Determine the (X, Y) coordinate at the center of the cell enclosing the given text.  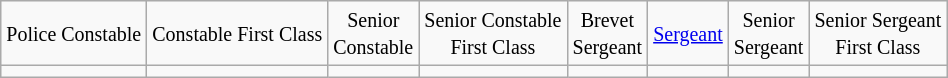
Senior Sergeant First Class (878, 34)
Sergeant (688, 34)
SeniorSergeant (768, 34)
Brevet Sergeant (608, 34)
Police Constable (74, 34)
Senior Constable First Class (493, 34)
Constable First Class (238, 34)
Senior Constable (374, 34)
